Identify which cell holds the provided text, then report its [x, y] central coordinate. 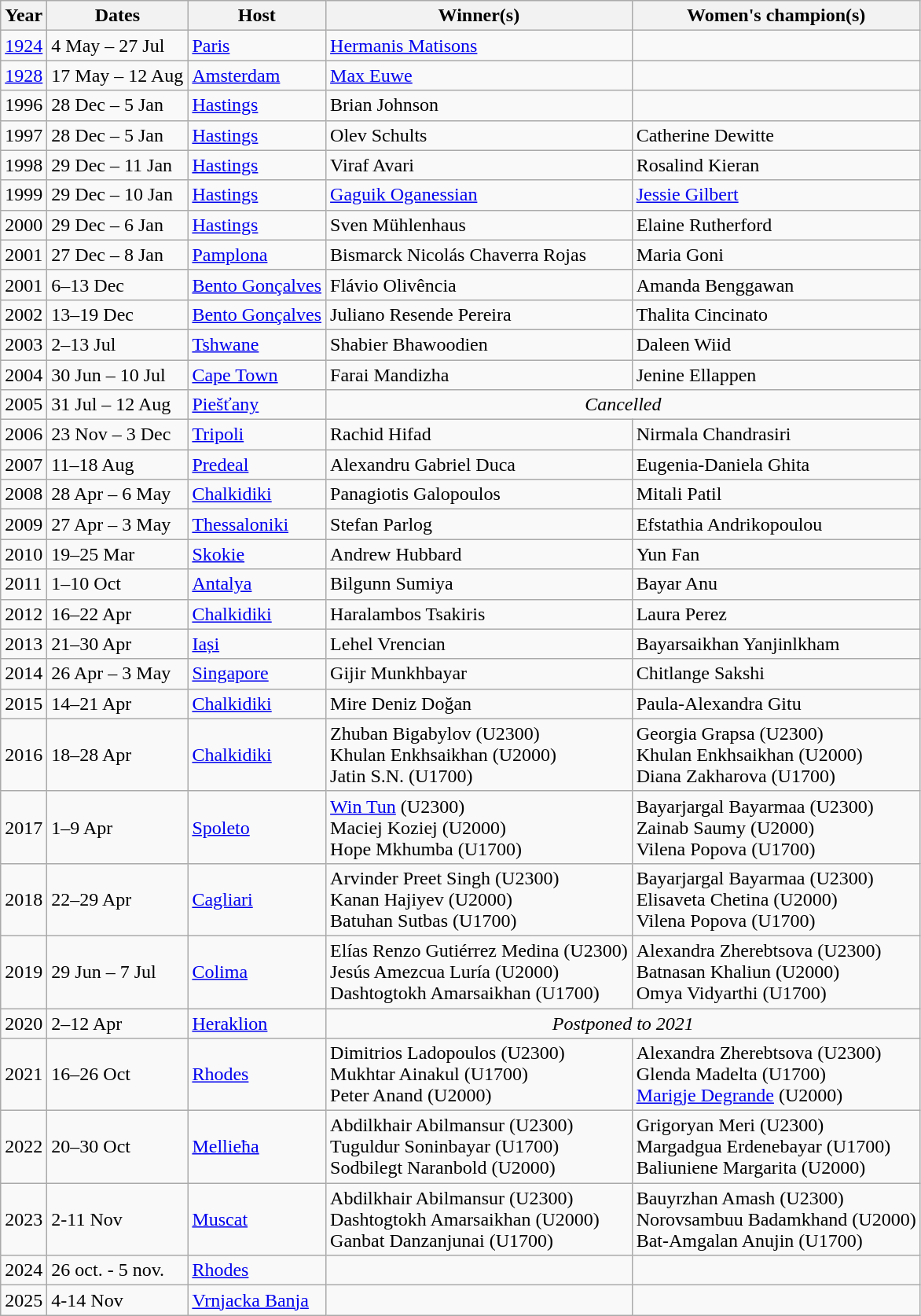
Colima [257, 972]
1924 [24, 46]
29 Dec – 6 Jan [118, 225]
2021 [24, 1075]
28 Apr – 6 May [118, 494]
Bauyrzhan Amash (U2300) Norovsambuu Badamkhand (U2000) Bat-Amgalan Anujin (U1700) [776, 1219]
Amsterdam [257, 75]
Shabier Bhawoodien [479, 344]
Paris [257, 46]
Win Tun (U2300) Maciej Koziej (U2000) Hope Mkhumba (U1700) [479, 827]
Women's champion(s) [776, 16]
Chitlange Sakshi [776, 674]
2005 [24, 405]
20–30 Oct [118, 1147]
4 May – 27 Jul [118, 46]
Alexandru Gabriel Duca [479, 465]
2002 [24, 314]
1–9 Apr [118, 827]
Dimitrios Ladopoulos (U2300) Mukhtar Ainakul (U1700) Peter Anand (U2000) [479, 1075]
Rosalind Kieran [776, 165]
Host [257, 16]
Eugenia-Daniela Ghita [776, 465]
Yun Fan [776, 554]
Bayar Anu [776, 584]
2006 [24, 435]
Sven Mühlenhaus [479, 225]
17 May – 12 Aug [118, 75]
1999 [24, 195]
26 oct. - 5 nov. [118, 1270]
Nirmala Chandrasiri [776, 435]
Heraklion [257, 1023]
Antalya [257, 584]
Paula-Alexandra Gitu [776, 704]
2003 [24, 344]
22–29 Apr [118, 899]
Spoleto [257, 827]
Rachid Hifad [479, 435]
30 Jun – 10 Jul [118, 375]
Abdilkhair Abilmansur (U2300) Tuguldur Soninbayar (U1700) Sodbilegt Naranbold (U2000) [479, 1147]
27 Apr – 3 May [118, 524]
Mire Deniz Doğan [479, 704]
Efstathia Andrikopoulou [776, 524]
Alexandra Zherebtsova (U2300) Batnasan Khaliun (U2000) Omya Vidyarthi (U1700) [776, 972]
Elaine Rutherford [776, 225]
Winner(s) [479, 16]
Thessaloniki [257, 524]
14–21 Apr [118, 704]
Predeal [257, 465]
16–22 Apr [118, 614]
Cagliari [257, 899]
Cancelled [624, 405]
Bayarjargal Bayarmaa (U2300) Elisaveta Chetina (U2000) Vilena Popova (U1700) [776, 899]
Bayarsaikhan Yanjinlkham [776, 644]
Haralambos Tsakiris [479, 614]
2004 [24, 375]
16–26 Oct [118, 1075]
6–13 Dec [118, 285]
Mitali Patil [776, 494]
Panagiotis Galopoulos [479, 494]
Dates [118, 16]
Skokie [257, 554]
2019 [24, 972]
Bayarjargal Bayarmaa (U2300) Zainab Saumy (U2000) Vilena Popova (U1700) [776, 827]
Alexandra Zherebtsova (U2300) Glenda Madelta (U1700) Marigje Degrande (U2000) [776, 1075]
27 Dec – 8 Jan [118, 255]
Laura Perez [776, 614]
Viraf Avari [479, 165]
Gaguik Oganessian [479, 195]
2000 [24, 225]
Georgia Grapsa (U2300) Khulan Enkhsaikhan (U2000) Diana Zakharova (U1700) [776, 755]
Brian Johnson [479, 105]
Singapore [257, 674]
Muscat [257, 1219]
2014 [24, 674]
Catherine Dewitte [776, 135]
2022 [24, 1147]
Arvinder Preet Singh (U2300) Kanan Hajiyev (U2000) Batuhan Sutbas (U1700) [479, 899]
2024 [24, 1270]
1–10 Oct [118, 584]
2008 [24, 494]
1997 [24, 135]
23 Nov – 3 Dec [118, 435]
Vrnjacka Banja [257, 1300]
Maria Goni [776, 255]
2007 [24, 465]
Grigoryan Meri (U2300) Margadgua Erdenebayar (U1700) Baliuniene Margarita (U2000) [776, 1147]
4-14 Nov [118, 1300]
Stefan Parlog [479, 524]
2009 [24, 524]
Farai Mandizha [479, 375]
2025 [24, 1300]
2–13 Jul [118, 344]
1998 [24, 165]
2020 [24, 1023]
Postponed to 2021 [624, 1023]
21–30 Apr [118, 644]
2–12 Apr [118, 1023]
Juliano Resende Pereira [479, 314]
2017 [24, 827]
2011 [24, 584]
Gijir Munkhbayar [479, 674]
Max Euwe [479, 75]
2010 [24, 554]
Andrew Hubbard [479, 554]
2012 [24, 614]
Elías Renzo Gutiérrez Medina (U2300) Jesús Amezcua Luría (U2000) Dashtogtokh Amarsaikhan (U1700) [479, 972]
1928 [24, 75]
1996 [24, 105]
Tripoli [257, 435]
Daleen Wiid [776, 344]
Hermanis Matisons [479, 46]
19–25 Mar [118, 554]
Lehel Vrencian [479, 644]
Iași [257, 644]
29 Dec – 10 Jan [118, 195]
2018 [24, 899]
Tshwane [257, 344]
Piešťany [257, 405]
31 Jul – 12 Aug [118, 405]
26 Apr – 3 May [118, 674]
2023 [24, 1219]
Mellieħa [257, 1147]
Jenine Ellappen [776, 375]
Flávio Olivência [479, 285]
29 Jun – 7 Jul [118, 972]
2013 [24, 644]
Amanda Benggawan [776, 285]
13–19 Dec [118, 314]
Jessie Gilbert [776, 195]
2015 [24, 704]
Bismarck Nicolás Chaverra Rojas [479, 255]
2016 [24, 755]
11–18 Aug [118, 465]
Thalita Cincinato [776, 314]
29 Dec – 11 Jan [118, 165]
Pamplona [257, 255]
Bilgunn Sumiya [479, 584]
Abdilkhair Abilmansur (U2300) Dashtogtokh Amarsaikhan (U2000) Ganbat Danzanjunai (U1700) [479, 1219]
2-11 Nov [118, 1219]
Cape Town [257, 375]
Olev Schults [479, 135]
18–28 Apr [118, 755]
Year [24, 16]
Zhuban Bigabylov (U2300) Khulan Enkhsaikhan (U2000) Jatin S.N. (U1700) [479, 755]
